Provide the (X, Y) coordinate of the cell's center where the given text is located.  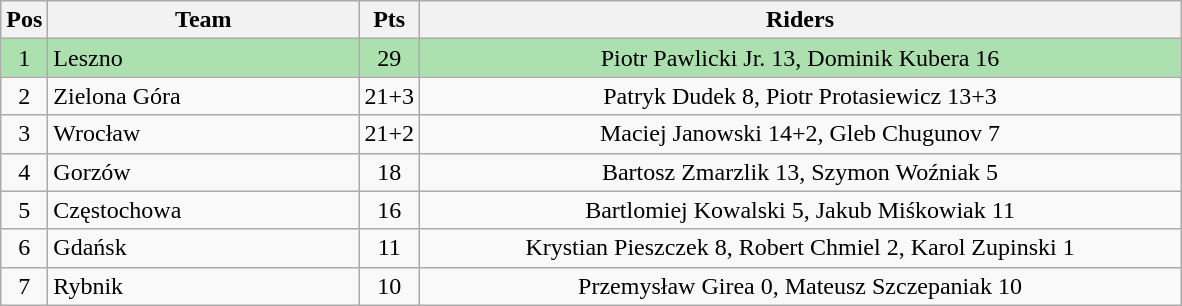
21+2 (390, 134)
7 (24, 286)
10 (390, 286)
Leszno (204, 58)
6 (24, 248)
4 (24, 172)
21+3 (390, 96)
Maciej Janowski 14+2, Gleb Chugunov 7 (800, 134)
Patryk Dudek 8, Piotr Protasiewicz 13+3 (800, 96)
Rybnik (204, 286)
Bartlomiej Kowalski 5, Jakub Miśkowiak 11 (800, 210)
Team (204, 20)
Riders (800, 20)
11 (390, 248)
1 (24, 58)
29 (390, 58)
18 (390, 172)
Zielona Góra (204, 96)
3 (24, 134)
Bartosz Zmarzlik 13, Szymon Woźniak 5 (800, 172)
Gdańsk (204, 248)
16 (390, 210)
Gorzów (204, 172)
Przemysław Girea 0, Mateusz Szczepaniak 10 (800, 286)
Pos (24, 20)
Pts (390, 20)
Krystian Pieszczek 8, Robert Chmiel 2, Karol Zupinski 1 (800, 248)
Piotr Pawlicki Jr. 13, Dominik Kubera 16 (800, 58)
Częstochowa (204, 210)
5 (24, 210)
Wrocław (204, 134)
2 (24, 96)
